From the cell containing the given text, extract its center point as (X, Y) coordinate. 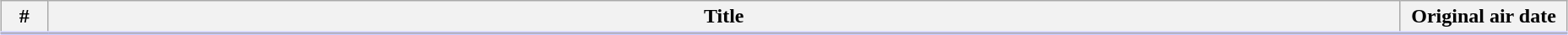
Original air date (1484, 17)
Title (724, 17)
# (24, 17)
